Return the (X, Y) coordinate for the center point of the cell that contains the specified text.  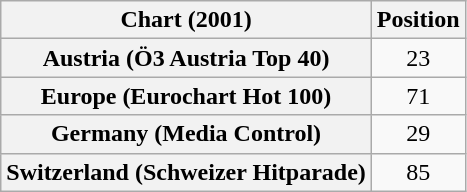
Position (418, 20)
23 (418, 58)
Austria (Ö3 Austria Top 40) (186, 58)
29 (418, 134)
85 (418, 172)
Switzerland (Schweizer Hitparade) (186, 172)
Europe (Eurochart Hot 100) (186, 96)
Germany (Media Control) (186, 134)
Chart (2001) (186, 20)
71 (418, 96)
